From the cell containing the given text, extract its center point as [x, y] coordinate. 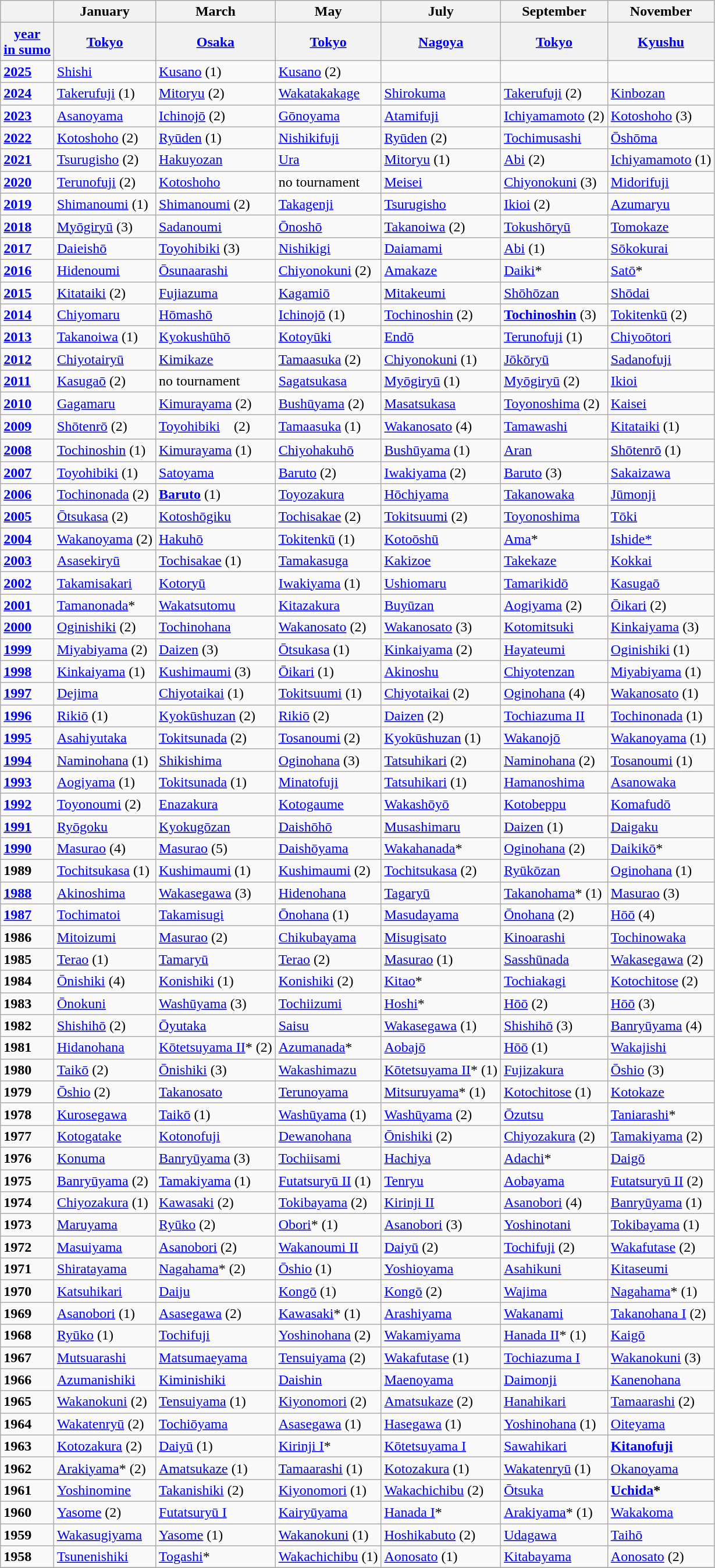
Iwakiyama (1) [328, 583]
Wakasegawa (2) [661, 959]
Daieishō [105, 248]
Saisu [328, 1026]
Shōtenrō (1) [661, 450]
Terao (1) [105, 959]
Amakaze [441, 270]
Kirinji II [441, 1203]
1987 [27, 915]
Wakahanada* [441, 849]
Azumanishiki [105, 1380]
Kyokushūhō [216, 337]
Dewanohana [328, 1136]
Chiyotaikai (2) [441, 694]
Wakasugiyama [105, 1534]
Ōshio (2) [105, 1092]
Gagamaru [105, 403]
Gōnoyama [328, 116]
2016 [27, 270]
1994 [27, 760]
Ura [328, 160]
1972 [27, 1247]
Tochifuji (2) [554, 1247]
Taihō [661, 1534]
Shōhōzan [554, 292]
Musashimaru [441, 826]
1995 [27, 738]
Wakanoyama (2) [105, 539]
1982 [27, 1026]
Amatsukaze (1) [216, 1468]
Kōtetsuyama II* (1) [441, 1070]
Kyokūshuzan (1) [441, 738]
Ryōgoku [105, 826]
2013 [27, 337]
Tamarikidō [554, 583]
Ryūko (2) [216, 1225]
Takekaze [554, 561]
Kusano (1) [216, 72]
Tochisakae (1) [216, 561]
Aogiyama (2) [554, 605]
Shimanoumi (1) [105, 204]
Takamisugi [216, 915]
Chiyozakura (2) [554, 1136]
1960 [27, 1512]
Tochiizumi [328, 1003]
Banryūyama (1) [661, 1203]
Wakajishi [661, 1048]
Wakanokuni (3) [661, 1358]
Atamifuji [441, 116]
Wakafutase (2) [661, 1247]
2022 [27, 138]
Masurao (2) [216, 937]
Tokitsunada (2) [216, 738]
Shirokuma [441, 94]
2005 [27, 517]
Wakachichibu (2) [441, 1490]
Kiyonomori (1) [328, 1490]
Hidenoumi [105, 270]
Hōchiyama [441, 495]
Tokitenkū (1) [328, 539]
Asasegawa (2) [216, 1313]
Tamakiyama (2) [661, 1136]
2001 [27, 605]
Hakuhō [216, 539]
Hanada I* [441, 1512]
Ichiyamamoto (2) [554, 116]
Tochimusashi [554, 138]
Ōshio (3) [661, 1070]
Shishihō (3) [554, 1026]
Kasugaō (2) [105, 381]
Yoshinohana (1) [554, 1424]
Hidanohana [105, 1048]
Aran [554, 450]
Obori* (1) [328, 1225]
1973 [27, 1225]
Kairyūyama [328, 1512]
Tamakasuga [328, 561]
Banryūyama (3) [216, 1158]
Oginohana (4) [554, 694]
Aobajō [441, 1048]
Tsunenishiki [105, 1557]
2006 [27, 495]
Baruto (2) [328, 473]
Asanobori (3) [441, 1225]
Futatsuryū II (1) [328, 1181]
Tokibayama (1) [661, 1225]
yearin sumo [27, 42]
Wakanoumi II [328, 1247]
Konishiki (1) [216, 981]
Myōgiryū (1) [441, 381]
Daizen (1) [554, 826]
Nishikigi [328, 248]
Jōkōryū [554, 359]
2015 [27, 292]
Shishihō (2) [105, 1026]
Tochifuji [216, 1335]
Maenoyama [441, 1380]
Matsumaeyama [216, 1358]
Osaka [216, 42]
Daikikō* [661, 849]
Kinoarashi [554, 937]
1964 [27, 1424]
1958 [27, 1557]
2021 [27, 160]
Tokushōryū [554, 226]
Iwakiyama (2) [441, 473]
2000 [27, 627]
Wakafutase (1) [441, 1358]
Hakuyozan [216, 160]
1981 [27, 1048]
Kimikaze [216, 359]
Rikiō (2) [328, 716]
Tochimatoi [105, 915]
Mitsuruyama* (1) [441, 1092]
Asasekiryū [105, 561]
Yasome (1) [216, 1534]
Wakanokuni (2) [105, 1402]
Kiyonomori (2) [328, 1402]
Akinoshima [105, 893]
Ōnohana (2) [554, 915]
Wakasegawa (3) [216, 893]
Ishide* [661, 539]
Shōdai [661, 292]
Ōshōma [661, 138]
Taikō (2) [105, 1070]
Wakanoyama (1) [661, 738]
Oiteyama [661, 1424]
Tokibayama (2) [328, 1203]
Kurosegawa [105, 1114]
Kanenohana [661, 1380]
2008 [27, 450]
Miyabiyama (2) [105, 649]
Myōgiryū (2) [554, 381]
Tochinonada (1) [661, 716]
Wakanokuni (1) [328, 1534]
Tochitsukasa (1) [105, 871]
Aonosato (1) [441, 1557]
Sagatsukasa [328, 381]
Akinoshu [441, 672]
Baruto (1) [216, 495]
Arashiyama [441, 1313]
Toyonoshima [554, 517]
Yoshinotani [554, 1225]
1979 [27, 1092]
Chiyotairyū [105, 359]
1986 [27, 937]
Washūyama (2) [441, 1114]
Hidenohana [328, 893]
Tatsuhikari (1) [441, 782]
Daimonji [554, 1380]
Ōnishiki (2) [441, 1136]
Naminohana (1) [105, 760]
Hoshikabuto (2) [441, 1534]
Chiyohakuhō [328, 450]
Arakiyama* (1) [554, 1512]
1970 [27, 1291]
Toyohibiki (2) [216, 427]
Ōzutsu [554, 1114]
Daiamami [441, 248]
Wajima [554, 1291]
Chiyotenzan [554, 672]
Kotokaze [661, 1092]
Endō [441, 337]
Mitoryu (1) [441, 160]
Tochitsukasa (2) [441, 871]
2009 [27, 427]
Yoshioyama [441, 1269]
Wakanosato (4) [441, 427]
Tamaarashi (1) [328, 1468]
Tagaryū [441, 893]
Sōkokurai [661, 248]
Bushūyama (2) [328, 403]
Ryūden (2) [441, 138]
Fujizakura [554, 1070]
Kotoshoho (3) [661, 116]
1976 [27, 1158]
Kimurayama (2) [216, 403]
2010 [27, 403]
May [328, 12]
Azumanada* [328, 1048]
Oginishiki (1) [661, 649]
2018 [27, 226]
Nagahama* (2) [216, 1269]
Chiyonokuni (2) [328, 270]
Meisei [441, 182]
Oginohana (3) [328, 760]
Takanohama* (1) [554, 893]
Wakatenryū (1) [554, 1468]
Toyozakura [328, 495]
2003 [27, 561]
Kotonofuji [216, 1136]
Daigaku [661, 826]
1991 [27, 826]
Masatsukasa [441, 403]
Ōnoshō [328, 226]
Ōtsukasa (2) [105, 517]
Ōnokuni [105, 1003]
Ōsunaarashi [216, 270]
Azumaryu [661, 204]
1968 [27, 1335]
1962 [27, 1468]
Kotogaume [328, 804]
Ōnishiki (3) [216, 1070]
Takanohana I (2) [661, 1313]
Shikishima [216, 760]
Hōmashō [216, 315]
Konuma [105, 1158]
Kitaseumi [661, 1269]
Masurao (5) [216, 849]
Daishōhō [328, 826]
Kiminishiki [216, 1380]
Taniarashi* [661, 1114]
Minatofuji [328, 782]
2020 [27, 182]
Ōtsukasa (1) [328, 649]
1996 [27, 716]
Asahikuni [554, 1269]
1974 [27, 1203]
Chiyomaru [105, 315]
2002 [27, 583]
Kotochitose (1) [554, 1092]
Ama* [554, 539]
Tokitsuumi (1) [328, 694]
Misugisato [441, 937]
Wakashimazu [328, 1070]
Ōnohana (1) [328, 915]
Takagenji [328, 204]
Tamaryū [216, 959]
Tamaasuka (2) [328, 359]
Ōtsuka [554, 1490]
1989 [27, 871]
Washūyama (1) [328, 1114]
Ōshio (1) [328, 1269]
Ichinojō (1) [328, 315]
Chiyonokuni (1) [441, 359]
Shōtenrō (2) [105, 427]
Tochinoshin (3) [554, 315]
Takamisakari [105, 583]
Tochiakagi [554, 981]
November [661, 12]
1990 [27, 849]
Kotoyūki [328, 337]
Abi (2) [554, 160]
1993 [27, 782]
Futatsuryū I [216, 1512]
Kasugaō [661, 583]
Tamaasuka (1) [328, 427]
Kushimaumi (1) [216, 871]
Tenryu [441, 1181]
Shishi [105, 72]
Wakatsutomu [216, 605]
Tosanoumi (1) [661, 760]
Baruto (3) [554, 473]
Ichinojō (2) [216, 116]
March [216, 12]
1975 [27, 1181]
Wakakoma [661, 1512]
Wakasegawa (1) [441, 1026]
Toyonoumi (2) [105, 804]
Daigō [661, 1158]
Kyushu [661, 42]
Aobayama [554, 1181]
Kotomitsuki [554, 627]
Kinbozan [661, 94]
Chikubayama [328, 937]
Hoshi* [441, 1003]
Daizen (2) [441, 716]
Kinkaiyama (3) [661, 627]
Kotoshōgiku [216, 517]
2024 [27, 94]
Ikioi [661, 381]
Yoshinomine [105, 1490]
Kushimaumi (2) [328, 871]
Tsurugisho (2) [105, 160]
Tamanonada* [105, 605]
Ōikari (1) [328, 672]
Rikiō (1) [105, 716]
Asanoyama [105, 116]
Kotozakura (2) [105, 1446]
Kawasaki* (1) [328, 1313]
September [554, 12]
July [441, 12]
Terao (2) [328, 959]
Sawahikari [554, 1446]
Kitao* [441, 981]
Kirinji I* [328, 1446]
Daishōyama [328, 849]
Uchida* [661, 1490]
January [105, 12]
2011 [27, 381]
Wakanojō [554, 738]
Wakamiyama [441, 1335]
Takanishiki (2) [216, 1490]
Asanobori (2) [216, 1247]
Takanosato [216, 1092]
Kyokūshuzan (2) [216, 716]
Midorifuji [661, 182]
Sasshūnada [554, 959]
Nishikifuji [328, 138]
2017 [27, 248]
Daiju [216, 1291]
Yoshinohana (2) [328, 1335]
Oginishiki (2) [105, 627]
Asahiyutaka [105, 738]
Kotoshoho [216, 182]
Asanobori (1) [105, 1313]
Washūyama (3) [216, 1003]
Hōō (3) [661, 1003]
Takanoiwa (1) [105, 337]
Kagamiō [328, 292]
Kaigō [661, 1335]
Aonosato (2) [661, 1557]
Kotoshoho (2) [105, 138]
2014 [27, 315]
Mitoizumi [105, 937]
Kitanofuji [661, 1446]
Abi (1) [554, 248]
Masuiyama [105, 1247]
Maruyama [105, 1225]
Nagahama* (1) [661, 1291]
Kōtetsuyama I [441, 1446]
Buyūzan [441, 605]
Tensuiyama (2) [328, 1358]
Hasegawa (1) [441, 1424]
Banryūyama (2) [105, 1181]
1998 [27, 672]
Myōgiryū (3) [105, 226]
Ushiomaru [441, 583]
1977 [27, 1136]
Kongō (2) [441, 1291]
1959 [27, 1534]
Terunofuji (1) [554, 337]
Ikioi (2) [554, 204]
Takanowaka [554, 495]
Kakizoe [441, 561]
Ōnishiki (4) [105, 981]
Tochinowaka [661, 937]
Amatsukaze (2) [441, 1402]
Taikō (1) [216, 1114]
Wakashōyō [441, 804]
Shimanoumi (2) [216, 204]
Chiyoōtori [661, 337]
Tochinoshin (1) [105, 450]
Kusano (2) [328, 72]
1966 [27, 1380]
Togashi* [216, 1557]
Toyohibiki (1) [105, 473]
Wakachichibu (1) [328, 1557]
1983 [27, 1003]
Tamakiyama (1) [216, 1181]
Wakanosato (3) [441, 627]
2023 [27, 116]
Asanowaka [661, 782]
2019 [27, 204]
Hōō (4) [661, 915]
Udagawa [554, 1534]
Tomokaze [661, 226]
Daiyū (1) [216, 1446]
Sadanofuji [661, 359]
Satoyama [216, 473]
Daiyū (2) [441, 1247]
Ryūko (1) [105, 1335]
Takanoiwa (2) [441, 226]
Miyabiyama (1) [661, 672]
1969 [27, 1313]
Aogiyama (1) [105, 782]
Ōyutaka [216, 1026]
Kaisei [661, 403]
Yasome (2) [105, 1512]
1963 [27, 1446]
Bushūyama (1) [441, 450]
Kimurayama (1) [216, 450]
Kotobeppu [554, 804]
Konishiki (2) [328, 981]
1992 [27, 804]
Kōtetsuyama II* (2) [216, 1048]
Kyokugōzan [216, 826]
Ryūden (1) [216, 138]
Mitoryu (2) [216, 94]
Wakanami [554, 1313]
Wakanosato (2) [328, 627]
Komafudō [661, 804]
Daishin [328, 1380]
Kotozakura (1) [441, 1468]
Tochiazuma II [554, 716]
Tsurugisho [441, 204]
Tokitsuumi (2) [441, 517]
Tōki [661, 517]
Takerufuji (1) [105, 94]
Hamanoshima [554, 782]
Kinkaiyama (2) [441, 649]
Chiyonokuni (3) [554, 182]
Ichiyamamoto (1) [661, 160]
Jūmonji [661, 495]
Terunoyama [328, 1092]
Kotogatake [105, 1136]
Terunofuji (2) [105, 182]
Ōikari (2) [661, 605]
Kokkai [661, 561]
Kushimaumi (3) [216, 672]
Satō* [661, 270]
Hachiya [441, 1158]
Wakatenryū (2) [105, 1424]
2025 [27, 72]
Kawasaki (2) [216, 1203]
Kotochitose (2) [661, 981]
1988 [27, 893]
Masurao (4) [105, 849]
Oginohana (1) [661, 871]
Masurao (3) [661, 893]
Kongō (1) [328, 1291]
Okanoyama [661, 1468]
Enazakura [216, 804]
Kitazakura [328, 605]
Hayateumi [554, 649]
Banryūyama (4) [661, 1026]
Tokitenkū (2) [661, 315]
Masurao (1) [441, 959]
Kitataiki (1) [661, 427]
Kotoryū [216, 583]
Oginohana (2) [554, 849]
Tochiisami [328, 1158]
2007 [27, 473]
Tochiōyama [216, 1424]
1984 [27, 981]
1997 [27, 694]
Tokitsunada (1) [216, 782]
Tosanoumi (2) [328, 738]
Kotoōshū [441, 539]
Daiki* [554, 270]
Tensuiyama (1) [216, 1402]
Mitakeumi [441, 292]
Asasegawa (1) [328, 1424]
Tochisakae (2) [328, 517]
Sakaizawa [661, 473]
Tochinoshin (2) [441, 315]
Toyohibiki (3) [216, 248]
1971 [27, 1269]
Tochiazuma I [554, 1358]
1967 [27, 1358]
Wakanosato (1) [661, 694]
1961 [27, 1490]
Tatsuhikari (2) [441, 760]
Takerufuji (2) [554, 94]
Tochinonada (2) [105, 495]
2012 [27, 359]
Tochinohana [216, 627]
Arakiyama* (2) [105, 1468]
Wakatakakage [328, 94]
Hōō (1) [554, 1048]
Kitabayama [554, 1557]
Adachi* [554, 1158]
Katsuhikari [105, 1291]
Nagoya [441, 42]
Hanahikari [554, 1402]
Tamawashi [554, 427]
1965 [27, 1402]
Ryūkōzan [554, 871]
Hanada II* (1) [554, 1335]
Chiyozakura (1) [105, 1203]
2004 [27, 539]
Kinkaiyama (1) [105, 672]
Fujiazuma [216, 292]
Shiratayama [105, 1269]
Naminohana (2) [554, 760]
Sadanoumi [216, 226]
Daizen (3) [216, 649]
Tamaarashi (2) [661, 1402]
Masudayama [441, 915]
1985 [27, 959]
Dejima [105, 694]
1980 [27, 1070]
1978 [27, 1114]
Toyonoshima (2) [554, 403]
Mutsuarashi [105, 1358]
Kitataiki (2) [105, 292]
Futatsuryū II (2) [661, 1181]
Hōō (2) [554, 1003]
Chiyotaikai (1) [216, 694]
Asanobori (4) [554, 1203]
1999 [27, 649]
